Determine the [X, Y] coordinate at the center of the cell enclosing the given text.  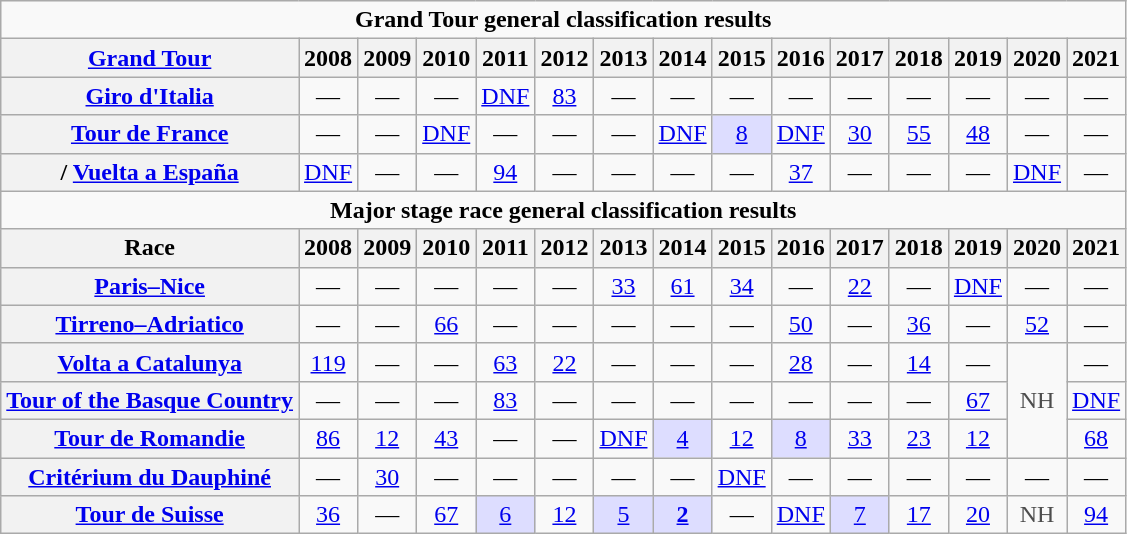
23 [918, 438]
6 [506, 515]
Tirreno–Adriatico [150, 324]
17 [918, 515]
20 [978, 515]
Giro d'Italia [150, 96]
Critérium du Dauphiné [150, 477]
7 [860, 515]
2 [682, 515]
119 [328, 362]
Grand Tour [150, 58]
Major stage race general classification results [564, 210]
37 [800, 172]
52 [1036, 324]
86 [328, 438]
48 [978, 134]
63 [506, 362]
68 [1096, 438]
/ Vuelta a España [150, 172]
61 [682, 286]
4 [682, 438]
34 [742, 286]
Tour de Romandie [150, 438]
28 [800, 362]
Grand Tour general classification results [564, 20]
Paris–Nice [150, 286]
Volta a Catalunya [150, 362]
14 [918, 362]
5 [624, 515]
Tour de France [150, 134]
Tour of the Basque Country [150, 400]
Race [150, 248]
55 [918, 134]
Tour de Suisse [150, 515]
43 [446, 438]
66 [446, 324]
50 [800, 324]
